Provide the (x, y) coordinate of the cell's center where the given text is located.  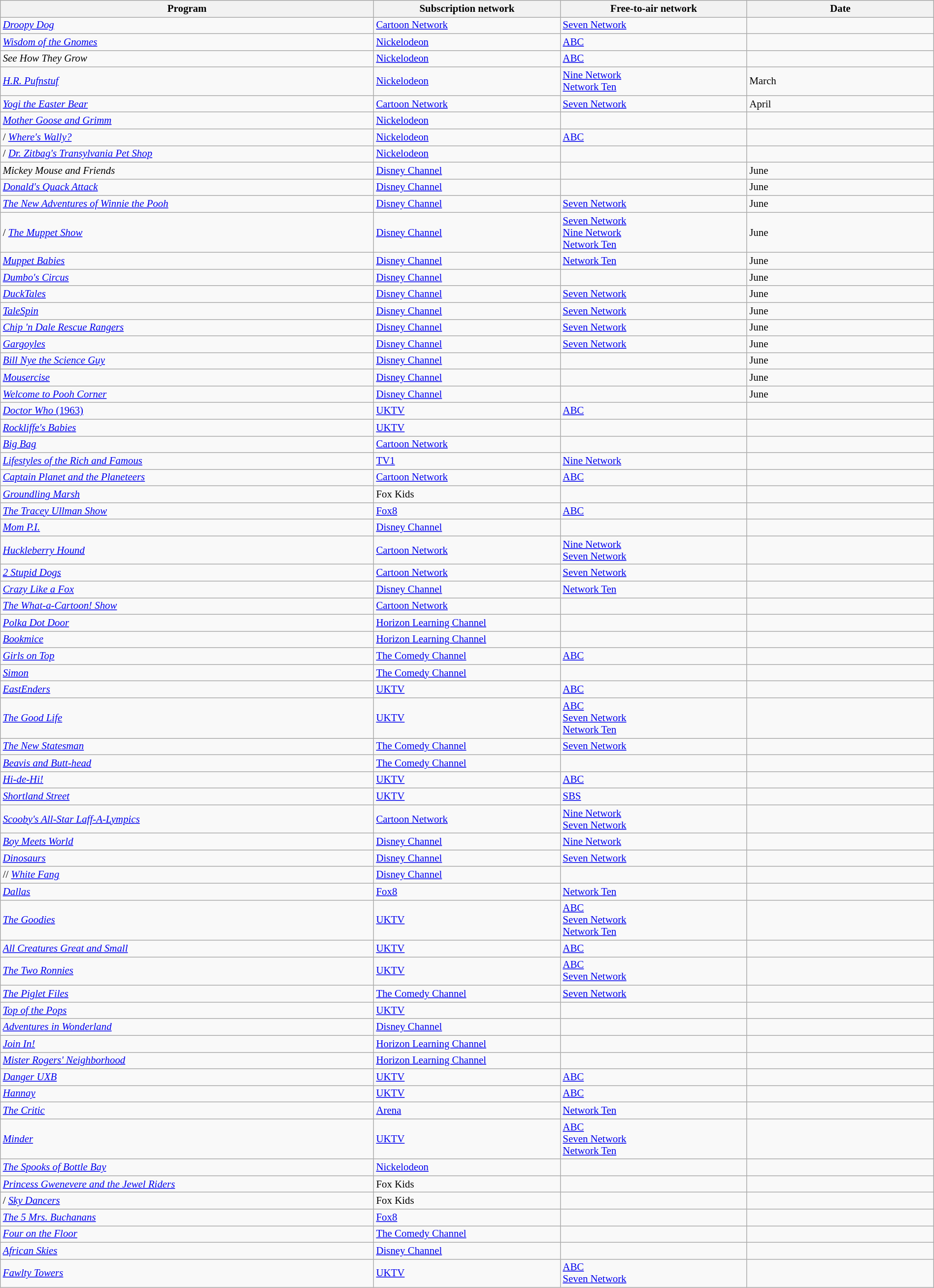
Program (187, 9)
Minder (187, 1139)
Bookmice (187, 639)
/ Where's Wally? (187, 137)
// White Fang (187, 875)
Nine NetworkNetwork Ten (653, 81)
Mother Goose and Grimm (187, 121)
The Good Life (187, 718)
2 Stupid Dogs (187, 573)
All Creatures Great and Small (187, 949)
Mom P.I. (187, 528)
Beavis and Butt-head (187, 763)
/ Dr. Zitbag's Transylvania Pet Shop (187, 154)
EastEnders (187, 690)
Girls on Top (187, 656)
Shortland Street (187, 796)
Mousercise (187, 378)
Donald's Quack Attack (187, 187)
Adventures in Wonderland (187, 1027)
Groundling Marsh (187, 494)
Dallas (187, 892)
/ The Muppet Show (187, 232)
DuckTales (187, 294)
April (840, 104)
Fawlty Towers (187, 1273)
TaleSpin (187, 311)
Free-to-air network (653, 9)
Simon (187, 673)
SBS (653, 796)
Scooby's All-Star Laff-A-Lympics (187, 819)
Huckleberry Hound (187, 550)
Muppet Babies (187, 261)
H.R. Pufnstuf (187, 81)
Doctor Who (1963) (187, 411)
Droopy Dog (187, 25)
Top of the Pops (187, 1010)
Polka Dot Door (187, 623)
Crazy Like a Fox (187, 590)
Mister Rogers' Neighborhood (187, 1060)
Dumbo's Circus (187, 277)
Dinosaurs (187, 858)
The Spooks of Bottle Bay (187, 1167)
Wisdom of the Gnomes (187, 42)
The New Statesman (187, 746)
Gargoyles (187, 344)
Four on the Floor (187, 1234)
March (840, 81)
The What-a-Cartoon! Show (187, 606)
The Piglet Files (187, 994)
The Tracey Ullman Show (187, 511)
Arena (467, 1110)
Hi-de-Hi! (187, 780)
Captain Planet and the Planeteers (187, 478)
Subscription network (467, 9)
The 5 Mrs. Buchanans (187, 1218)
TV1 (467, 461)
Mickey Mouse and Friends (187, 170)
Princess Gwenevere and the Jewel Riders (187, 1184)
Hannay (187, 1094)
Yogi the Easter Bear (187, 104)
Big Bag (187, 444)
Welcome to Pooh Corner (187, 394)
Seven NetworkNine NetworkNetwork Ten (653, 232)
Rockliffe's Babies (187, 428)
Chip 'n Dale Rescue Rangers (187, 328)
Date (840, 9)
Bill Nye the Science Guy (187, 361)
Join In! (187, 1044)
Lifestyles of the Rich and Famous (187, 461)
Danger UXB (187, 1077)
The Two Ronnies (187, 971)
The Critic (187, 1110)
The Goodies (187, 920)
Boy Meets World (187, 842)
/ Sky Dancers (187, 1201)
The New Adventures of Winnie the Pooh (187, 204)
African Skies (187, 1251)
See How They Grow (187, 59)
